Identify which cell holds the provided text, then report its (x, y) central coordinate. 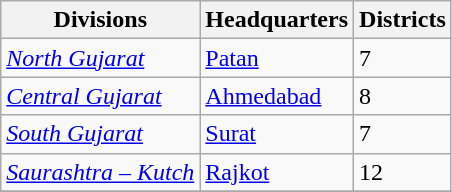
South Gujarat (100, 134)
12 (403, 172)
Saurashtra – Kutch (100, 172)
Headquarters (277, 20)
Divisions (100, 20)
Central Gujarat (100, 96)
Rajkot (277, 172)
Ahmedabad (277, 96)
8 (403, 96)
Surat (277, 134)
North Gujarat (100, 58)
Districts (403, 20)
Patan (277, 58)
